Pinpoint the cell where the given text exists, returning its [x, y] midpoint coordinate. 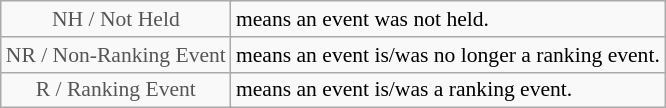
R / Ranking Event [116, 90]
means an event is/was a ranking event. [448, 90]
NH / Not Held [116, 19]
means an event was not held. [448, 19]
NR / Non-Ranking Event [116, 55]
means an event is/was no longer a ranking event. [448, 55]
